Find where the given text appears and provide that cell's center as [x, y] coordinate. 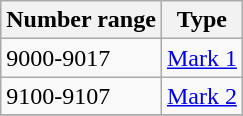
9000-9017 [82, 58]
Number range [82, 20]
9100-9107 [82, 96]
Type [202, 20]
Mark 1 [202, 58]
Mark 2 [202, 96]
